Extract the (x, y) coordinate from the center of the cell holding the provided text.  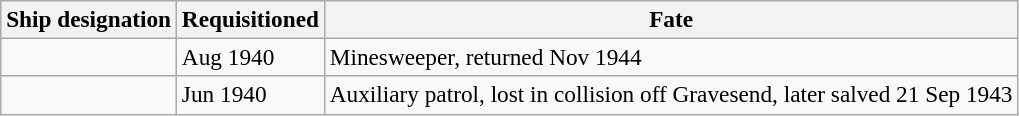
Requisitioned (250, 19)
Aug 1940 (250, 57)
Minesweeper, returned Nov 1944 (671, 57)
Ship designation (89, 19)
Fate (671, 19)
Auxiliary patrol, lost in collision off Gravesend, later salved 21 Sep 1943 (671, 95)
Jun 1940 (250, 95)
